Scan for the cell matching the given text and deliver its [X, Y] coordinate at center. 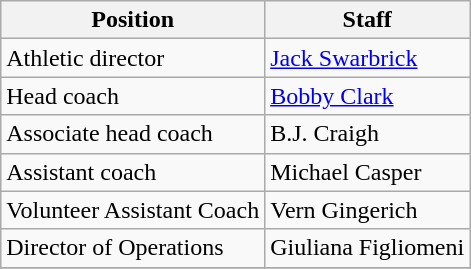
Jack Swarbrick [368, 58]
Associate head coach [133, 134]
Vern Gingerich [368, 210]
Bobby Clark [368, 96]
Director of Operations [133, 248]
Volunteer Assistant Coach [133, 210]
Position [133, 20]
B.J. Craigh [368, 134]
Giuliana Figliomeni [368, 248]
Staff [368, 20]
Assistant coach [133, 172]
Head coach [133, 96]
Athletic director [133, 58]
Michael Casper [368, 172]
